Search for the cell housing the specified text and yield its (X, Y) center coordinate. 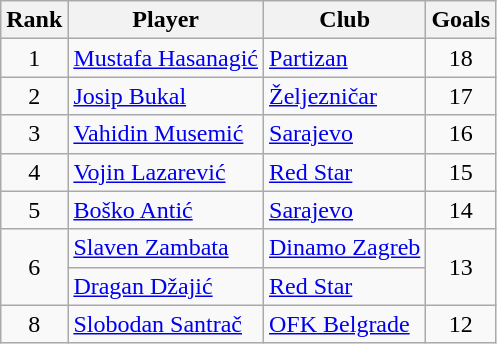
15 (461, 172)
Vahidin Musemić (166, 134)
6 (34, 267)
Vojin Lazarević (166, 172)
13 (461, 267)
3 (34, 134)
14 (461, 210)
5 (34, 210)
1 (34, 58)
2 (34, 96)
Slaven Zambata (166, 248)
Club (345, 20)
Mustafa Hasanagić (166, 58)
Željezničar (345, 96)
Josip Bukal (166, 96)
18 (461, 58)
Dinamo Zagreb (345, 248)
Goals (461, 20)
Rank (34, 20)
Boško Antić (166, 210)
Partizan (345, 58)
Player (166, 20)
12 (461, 324)
Dragan Džajić (166, 286)
OFK Belgrade (345, 324)
4 (34, 172)
17 (461, 96)
16 (461, 134)
Slobodan Santrač (166, 324)
8 (34, 324)
